Detect which cell encompasses the target text, then output its [X, Y] center coordinate. 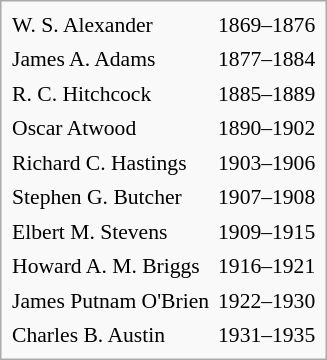
James A. Adams [110, 59]
Stephen G. Butcher [110, 197]
1885–1889 [266, 94]
Howard A. M. Briggs [110, 266]
Charles B. Austin [110, 335]
1909–1915 [266, 232]
1903–1906 [266, 163]
1931–1935 [266, 335]
Oscar Atwood [110, 128]
1890–1902 [266, 128]
Richard C. Hastings [110, 163]
1916–1921 [266, 266]
James Putnam O'Brien [110, 301]
Elbert M. Stevens [110, 232]
1877–1884 [266, 59]
R. C. Hitchcock [110, 94]
1907–1908 [266, 197]
1922–1930 [266, 301]
W. S. Alexander [110, 25]
1869–1876 [266, 25]
